Return the [X, Y] coordinate for the center point of the cell that contains the specified text.  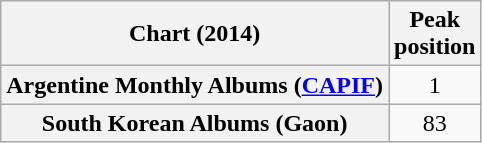
Peakposition [434, 34]
1 [434, 85]
83 [434, 123]
Chart (2014) [195, 34]
South Korean Albums (Gaon) [195, 123]
Argentine Monthly Albums (CAPIF) [195, 85]
